For the text-containing cell, return its midpoint in (X, Y) coordinate format. 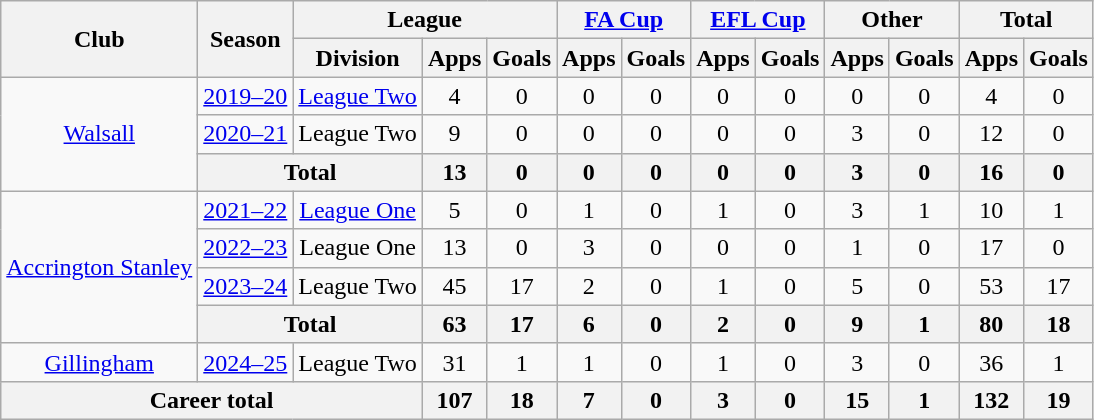
Other (892, 20)
Career total (212, 400)
2020–21 (246, 134)
EFL Cup (758, 20)
Club (100, 39)
12 (991, 134)
10 (991, 210)
7 (589, 400)
80 (991, 324)
2021–22 (246, 210)
Walsall (100, 134)
Season (246, 39)
2024–25 (246, 362)
45 (454, 286)
League (425, 20)
107 (454, 400)
31 (454, 362)
Accrington Stanley (100, 267)
15 (857, 400)
63 (454, 324)
19 (1059, 400)
36 (991, 362)
FA Cup (624, 20)
2019–20 (246, 96)
Division (358, 58)
2023–24 (246, 286)
6 (589, 324)
132 (991, 400)
2022–23 (246, 248)
53 (991, 286)
Gillingham (100, 362)
16 (991, 172)
